Determine the (X, Y) coordinate at the center of the cell enclosing the given text.  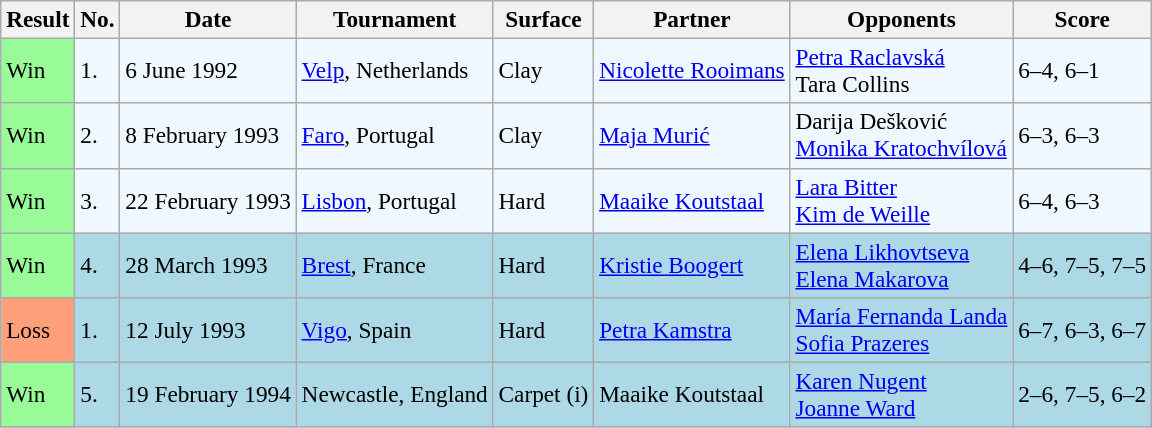
3. (98, 200)
Faro, Portugal (394, 136)
María Fernanda Landa Sofia Prazeres (902, 330)
6–4, 6–1 (1082, 70)
Maja Murić (692, 136)
6–3, 6–3 (1082, 136)
8 February 1993 (208, 136)
Vigo, Spain (394, 330)
Partner (692, 19)
Lisbon, Portugal (394, 200)
2. (98, 136)
2–6, 7–5, 6–2 (1082, 394)
Velp, Netherlands (394, 70)
Carpet (i) (544, 394)
28 March 1993 (208, 264)
Brest, France (394, 264)
Kristie Boogert (692, 264)
Score (1082, 19)
22 February 1993 (208, 200)
Result (38, 19)
Karen Nugent Joanne Ward (902, 394)
4–6, 7–5, 7–5 (1082, 264)
4. (98, 264)
Newcastle, England (394, 394)
12 July 1993 (208, 330)
6 June 1992 (208, 70)
Tournament (394, 19)
Petra Raclavská Tara Collins (902, 70)
Date (208, 19)
Opponents (902, 19)
6–7, 6–3, 6–7 (1082, 330)
Elena Likhovtseva Elena Makarova (902, 264)
Nicolette Rooimans (692, 70)
5. (98, 394)
Petra Kamstra (692, 330)
19 February 1994 (208, 394)
Surface (544, 19)
Loss (38, 330)
6–4, 6–3 (1082, 200)
Darija Dešković Monika Kratochvílová (902, 136)
No. (98, 19)
Lara Bitter Kim de Weille (902, 200)
